Output the (X, Y) coordinate of the center of the cell containing the given text.  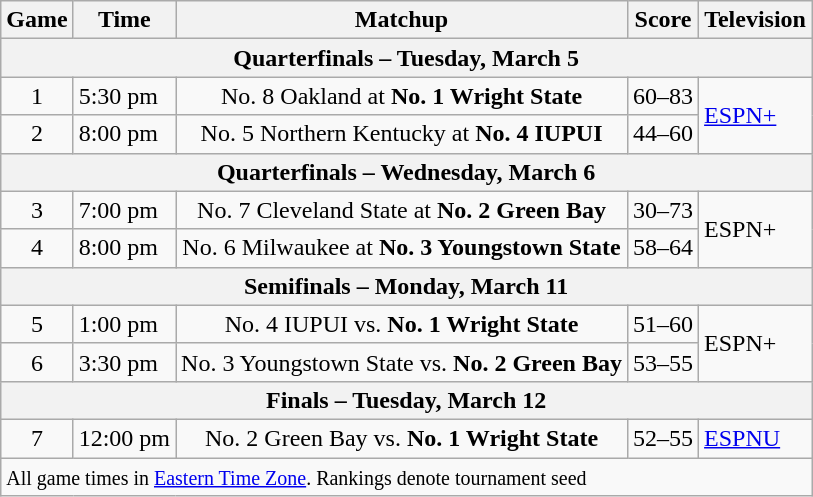
All game times in Eastern Time Zone. Rankings denote tournament seed (406, 477)
No. 8 Oakland at No. 1 Wright State (402, 96)
Time (124, 20)
44–60 (664, 134)
Score (664, 20)
3 (37, 210)
No. 2 Green Bay vs. No. 1 Wright State (402, 438)
1:00 pm (124, 324)
No. 3 Youngstown State vs. No. 2 Green Bay (402, 362)
58–64 (664, 248)
Semifinals – Monday, March 11 (406, 286)
2 (37, 134)
Game (37, 20)
No. 6 Milwaukee at No. 3 Youngstown State (402, 248)
3:30 pm (124, 362)
7 (37, 438)
5:30 pm (124, 96)
52–55 (664, 438)
Finals – Tuesday, March 12 (406, 400)
7:00 pm (124, 210)
51–60 (664, 324)
30–73 (664, 210)
53–55 (664, 362)
4 (37, 248)
No. 4 IUPUI vs. No. 1 Wright State (402, 324)
ESPNU (756, 438)
6 (37, 362)
5 (37, 324)
Quarterfinals – Wednesday, March 6 (406, 172)
12:00 pm (124, 438)
1 (37, 96)
No. 7 Cleveland State at No. 2 Green Bay (402, 210)
Matchup (402, 20)
No. 5 Northern Kentucky at No. 4 IUPUI (402, 134)
60–83 (664, 96)
Television (756, 20)
Quarterfinals – Tuesday, March 5 (406, 58)
